Extract the (X, Y) coordinate from the center of the cell holding the provided text.  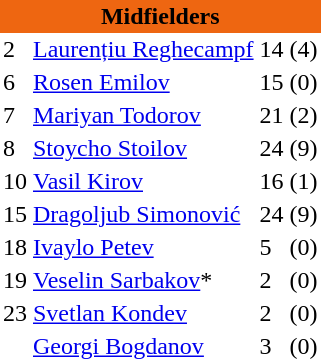
Stoycho Stoilov (144, 148)
Rosen Emilov (144, 82)
19 (15, 280)
10 (15, 182)
(4) (304, 50)
7 (15, 116)
Vasil Kirov (144, 182)
14 (272, 50)
18 (15, 248)
8 (15, 148)
Laurențiu Reghecampf (144, 50)
(1) (304, 182)
Svetlan Kondev (144, 314)
Midfielders (160, 16)
Mariyan Todorov (144, 116)
(2) (304, 116)
Dragoljub Simonović (144, 214)
5 (272, 248)
23 (15, 314)
6 (15, 82)
16 (272, 182)
Veselin Sarbakov* (144, 280)
21 (272, 116)
Ivaylo Petev (144, 248)
